Identify which cell holds the provided text, then report its (x, y) central coordinate. 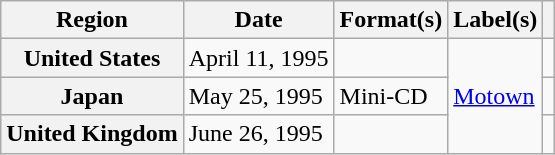
May 25, 1995 (258, 96)
Format(s) (391, 20)
Region (92, 20)
United States (92, 58)
Date (258, 20)
Japan (92, 96)
Label(s) (496, 20)
Motown (496, 96)
April 11, 1995 (258, 58)
Mini-CD (391, 96)
June 26, 1995 (258, 134)
United Kingdom (92, 134)
